Capture the cell that displays the provided text and extract its [x, y] central coordinate. 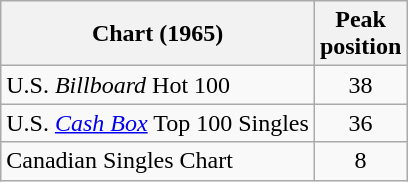
38 [360, 85]
8 [360, 161]
U.S. Billboard Hot 100 [158, 85]
Canadian Singles Chart [158, 161]
Peakposition [360, 34]
U.S. Cash Box Top 100 Singles [158, 123]
36 [360, 123]
Chart (1965) [158, 34]
